Find where the given text appears and provide that cell's center as (X, Y) coordinate. 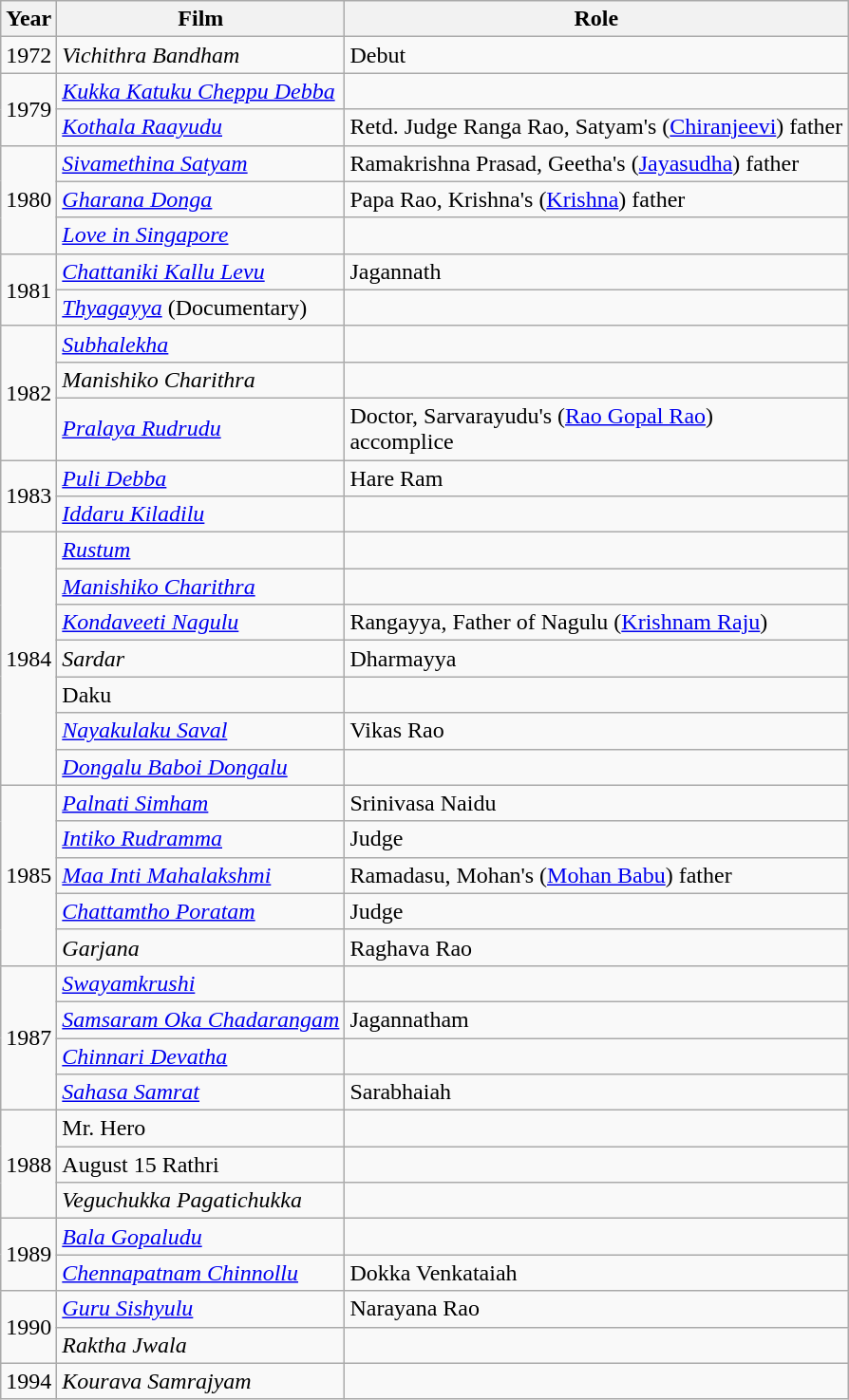
1981 (28, 289)
Kondaveeti Nagulu (201, 623)
Bala Gopaludu (201, 1237)
Chattaniki Kallu Levu (201, 271)
1983 (28, 495)
Gharana Donga (201, 199)
Sardar (201, 659)
1979 (28, 109)
Guru Sishyulu (201, 1309)
1985 (28, 875)
1984 (28, 659)
Chennapatnam Chinnollu (201, 1273)
Vichithra Bandham (201, 55)
Dokka Venkataiah (596, 1273)
Dharmayya (596, 659)
Mr. Hero (201, 1129)
Retd. Judge Ranga Rao, Satyam's (Chiranjeevi) father (596, 127)
Doctor, Sarvarayudu's (Rao Gopal Rao)accomplice (596, 429)
Nayakulaku Saval (201, 731)
Srinivasa Naidu (596, 803)
Love in Singapore (201, 235)
Narayana Rao (596, 1309)
Sivamethina Satyam (201, 163)
Kothala Raayudu (201, 127)
Debut (596, 55)
Rustum (201, 551)
Film (201, 19)
Veguchukka Pagatichukka (201, 1201)
Chattamtho Poratam (201, 911)
Raktha Jwala (201, 1345)
Raghava Rao (596, 947)
1987 (28, 1037)
Ramadasu, Mohan's (Mohan Babu) father (596, 875)
Daku (201, 695)
Sarabhaiah (596, 1092)
Dongalu Baboi Dongalu (201, 767)
1994 (28, 1381)
Hare Ram (596, 477)
Ramakrishna Prasad, Geetha's (Jayasudha) father (596, 163)
Role (596, 19)
Year (28, 19)
1980 (28, 199)
Subhalekha (201, 344)
Papa Rao, Krishna's (Krishna) father (596, 199)
Kukka Katuku Cheppu Debba (201, 91)
Puli Debba (201, 477)
1989 (28, 1255)
Maa Inti Mahalakshmi (201, 875)
Kourava Samrajyam (201, 1381)
Jagannatham (596, 1019)
Vikas Rao (596, 731)
August 15 Rathri (201, 1165)
Sahasa Samrat (201, 1092)
Jagannath (596, 271)
1988 (28, 1165)
1990 (28, 1327)
Chinnari Devatha (201, 1056)
1972 (28, 55)
Thyagayya (Documentary) (201, 308)
Garjana (201, 947)
Rangayya, Father of Nagulu (Krishnam Raju) (596, 623)
Palnati Simham (201, 803)
1982 (28, 393)
Intiko Rudramma (201, 839)
Swayamkrushi (201, 983)
Iddaru Kiladilu (201, 514)
Samsaram Oka Chadarangam (201, 1019)
Pralaya Rudrudu (201, 429)
